Determine the [X, Y] coordinate at the center of the cell enclosing the given text.  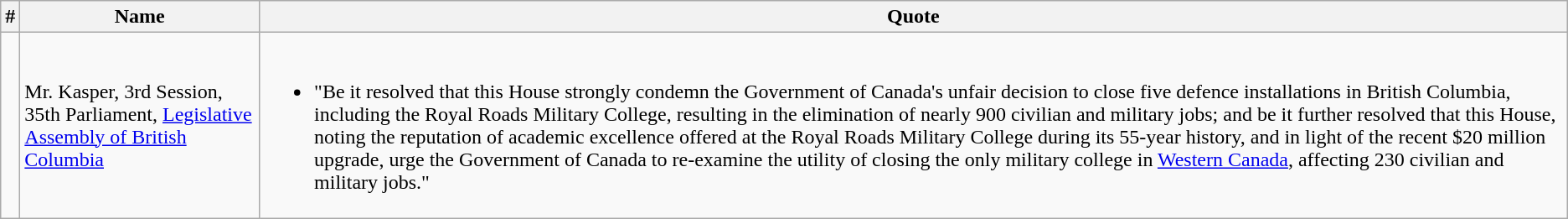
Mr. Kasper, 3rd Session, 35th Parliament, Legislative Assembly of British Columbia [140, 126]
Name [140, 17]
Quote [914, 17]
# [10, 17]
